Detect which cell encompasses the target text, then output its [X, Y] center coordinate. 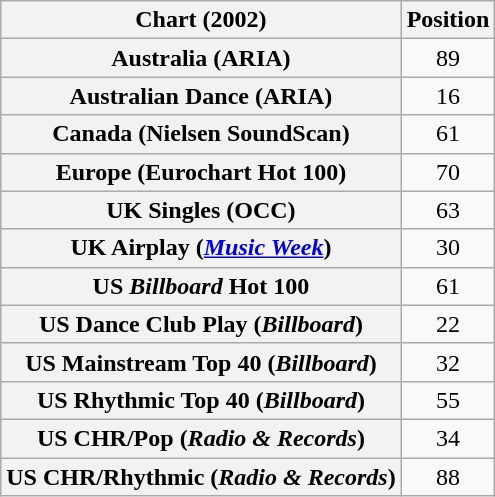
UK Singles (OCC) [201, 210]
US CHR/Pop (Radio & Records) [201, 438]
Position [448, 20]
Australia (ARIA) [201, 58]
Europe (Eurochart Hot 100) [201, 172]
US Billboard Hot 100 [201, 286]
22 [448, 324]
Canada (Nielsen SoundScan) [201, 134]
US Dance Club Play (Billboard) [201, 324]
Chart (2002) [201, 20]
US CHR/Rhythmic (Radio & Records) [201, 477]
70 [448, 172]
32 [448, 362]
55 [448, 400]
16 [448, 96]
88 [448, 477]
US Mainstream Top 40 (Billboard) [201, 362]
UK Airplay (Music Week) [201, 248]
30 [448, 248]
Australian Dance (ARIA) [201, 96]
63 [448, 210]
US Rhythmic Top 40 (Billboard) [201, 400]
34 [448, 438]
89 [448, 58]
